Return [X, Y] of the center of cell containing provided text 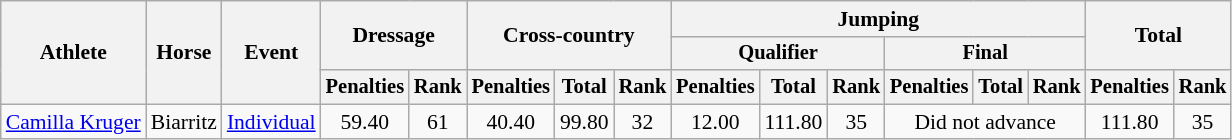
Camilla Kruger [74, 122]
61 [438, 122]
99.80 [584, 122]
Qualifier [778, 54]
Event [272, 52]
Dressage [394, 36]
Did not advance [985, 122]
Individual [272, 122]
Jumping [878, 19]
Cross-country [570, 36]
59.40 [365, 122]
32 [643, 122]
40.40 [511, 122]
Horse [184, 52]
Final [985, 54]
Athlete [74, 52]
Biarritz [184, 122]
12.00 [715, 122]
